Return the [X, Y] coordinate for the center point of the cell that contains the specified text.  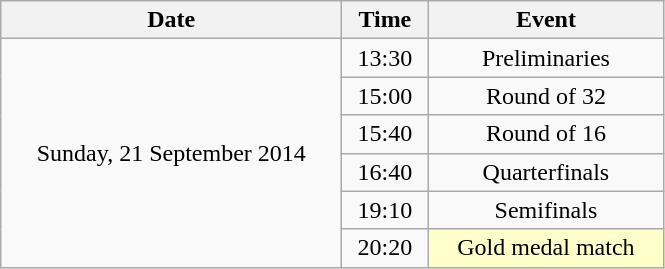
Date [172, 20]
19:10 [385, 210]
Gold medal match [546, 248]
15:40 [385, 134]
Preliminaries [546, 58]
Round of 16 [546, 134]
Sunday, 21 September 2014 [172, 153]
Time [385, 20]
13:30 [385, 58]
Round of 32 [546, 96]
20:20 [385, 248]
15:00 [385, 96]
Semifinals [546, 210]
Event [546, 20]
Quarterfinals [546, 172]
16:40 [385, 172]
